Identify which cell holds the provided text, then report its [X, Y] central coordinate. 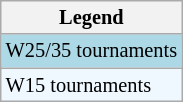
Legend [92, 17]
W15 tournaments [92, 85]
W25/35 tournaments [92, 51]
